From the cell containing the given text, extract its center point as [X, Y] coordinate. 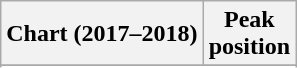
Chart (2017–2018) [102, 34]
Peakposition [249, 34]
